Pinpoint the cell where the given text exists, returning its [x, y] midpoint coordinate. 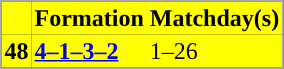
Formation [90, 18]
1–26 [214, 50]
4–1–3–2 [90, 50]
48 [17, 50]
Matchday(s) [214, 18]
